Scan for the cell matching the given text and deliver its [X, Y] coordinate at center. 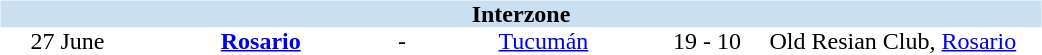
- [402, 42]
19 - 10 [707, 42]
Interzone [520, 14]
Rosario [260, 42]
27 June [67, 42]
Old Resian Club, Rosario [892, 42]
Tucumán [544, 42]
